For the text-containing cell, return its midpoint in [x, y] coordinate format. 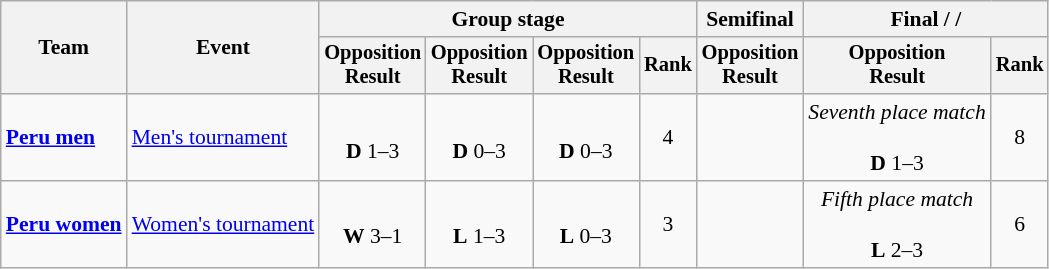
4 [668, 138]
Final / / [926, 19]
3 [668, 224]
Event [224, 48]
W 3–1 [372, 224]
Peru women [64, 224]
Group stage [508, 19]
Men's tournament [224, 138]
L 1–3 [480, 224]
Fifth place matchL 2–3 [897, 224]
Seventh place matchD 1–3 [897, 138]
6 [1020, 224]
Women's tournament [224, 224]
L 0–3 [586, 224]
Peru men [64, 138]
Team [64, 48]
D 1–3 [372, 138]
8 [1020, 138]
Semifinal [750, 19]
